Return the (X, Y) coordinate for the center point of the cell that contains the specified text.  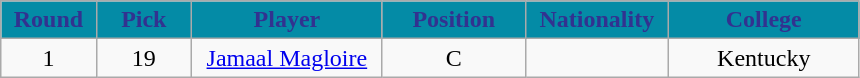
College (764, 20)
Player (286, 20)
Jamaal Magloire (286, 58)
19 (144, 58)
Position (454, 20)
Nationality (596, 20)
Pick (144, 20)
C (454, 58)
Kentucky (764, 58)
Round (48, 20)
1 (48, 58)
